Return the [x, y] coordinate for the center point of the cell that contains the specified text.  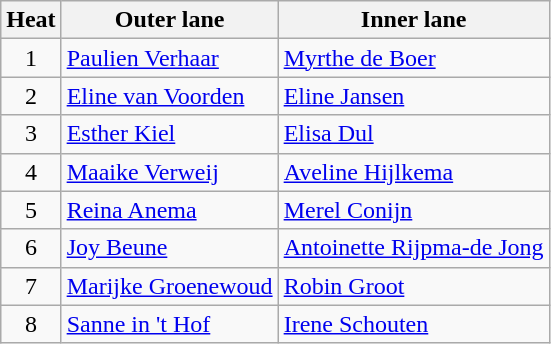
Marijke Groenewoud [170, 286]
Elisa Dul [414, 134]
8 [31, 324]
1 [31, 58]
Sanne in 't Hof [170, 324]
Outer lane [170, 20]
Eline Jansen [414, 96]
6 [31, 248]
5 [31, 210]
Esther Kiel [170, 134]
Joy Beune [170, 248]
Reina Anema [170, 210]
7 [31, 286]
Heat [31, 20]
Eline van Voorden [170, 96]
Inner lane [414, 20]
2 [31, 96]
4 [31, 172]
Merel Conijn [414, 210]
Antoinette Rijpma-de Jong [414, 248]
Myrthe de Boer [414, 58]
Aveline Hijlkema [414, 172]
Paulien Verhaar [170, 58]
Maaike Verweij [170, 172]
3 [31, 134]
Irene Schouten [414, 324]
Robin Groot [414, 286]
